Pinpoint the cell where the given text exists, returning its (X, Y) midpoint coordinate. 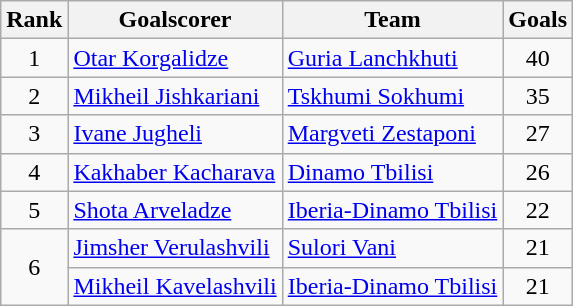
5 (34, 210)
Rank (34, 20)
Dinamo Tbilisi (392, 172)
Goals (538, 20)
Mikheil Jishkariani (175, 96)
3 (34, 134)
40 (538, 58)
Ivane Jugheli (175, 134)
26 (538, 172)
35 (538, 96)
4 (34, 172)
Margveti Zestaponi (392, 134)
6 (34, 267)
Goalscorer (175, 20)
Otar Korgalidze (175, 58)
Team (392, 20)
Tskhumi Sokhumi (392, 96)
Jimsher Verulashvili (175, 248)
Shota Arveladze (175, 210)
Mikheil Kavelashvili (175, 286)
22 (538, 210)
27 (538, 134)
2 (34, 96)
Kakhaber Kacharava (175, 172)
Guria Lanchkhuti (392, 58)
Sulori Vani (392, 248)
1 (34, 58)
